Capture the cell that displays the provided text and extract its [x, y] central coordinate. 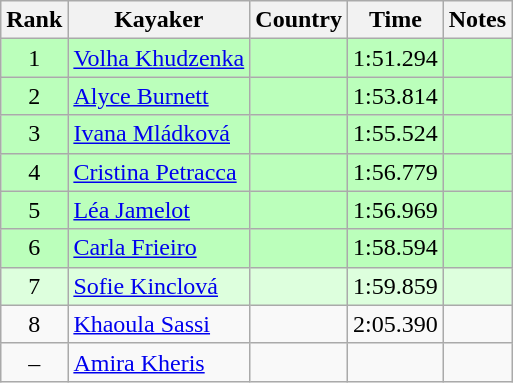
7 [34, 286]
Volha Khudzenka [159, 58]
Khaoula Sassi [159, 324]
1:58.594 [396, 248]
Notes [477, 20]
Country [299, 20]
1:56.969 [396, 210]
1:51.294 [396, 58]
Alyce Burnett [159, 96]
Ivana Mládková [159, 134]
Sofie Kinclová [159, 286]
2 [34, 96]
4 [34, 172]
Carla Frieiro [159, 248]
Kayaker [159, 20]
1 [34, 58]
Time [396, 20]
8 [34, 324]
– [34, 362]
1:53.814 [396, 96]
3 [34, 134]
Amira Kheris [159, 362]
1:55.524 [396, 134]
Léa Jamelot [159, 210]
6 [34, 248]
2:05.390 [396, 324]
1:59.859 [396, 286]
1:56.779 [396, 172]
Cristina Petracca [159, 172]
5 [34, 210]
Rank [34, 20]
